Identify which cell holds the provided text, then report its (X, Y) central coordinate. 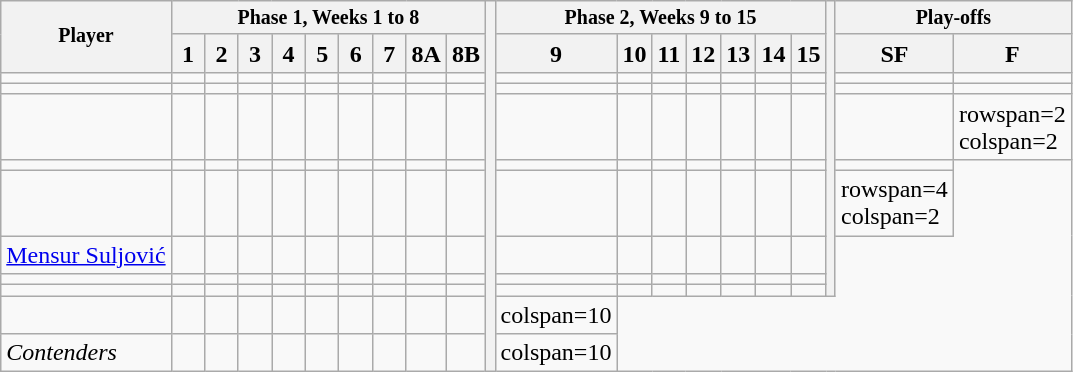
11 (669, 53)
Mensur Suljović (86, 255)
1 (188, 53)
rowspan=2 colspan=2 (1012, 126)
15 (808, 53)
3 (255, 53)
Player (86, 37)
6 (356, 53)
SF (894, 53)
Phase 2, Weeks 9 to 15 (660, 18)
7 (390, 53)
F (1012, 53)
Play-offs (953, 18)
12 (704, 53)
Contenders (86, 353)
13 (738, 53)
10 (634, 53)
2 (222, 53)
rowspan=4 colspan=2 (894, 204)
8A (426, 53)
14 (774, 53)
5 (322, 53)
4 (289, 53)
9 (556, 53)
8B (466, 53)
Phase 1, Weeks 1 to 8 (328, 18)
